Output the (X, Y) coordinate of the center of the cell containing the given text.  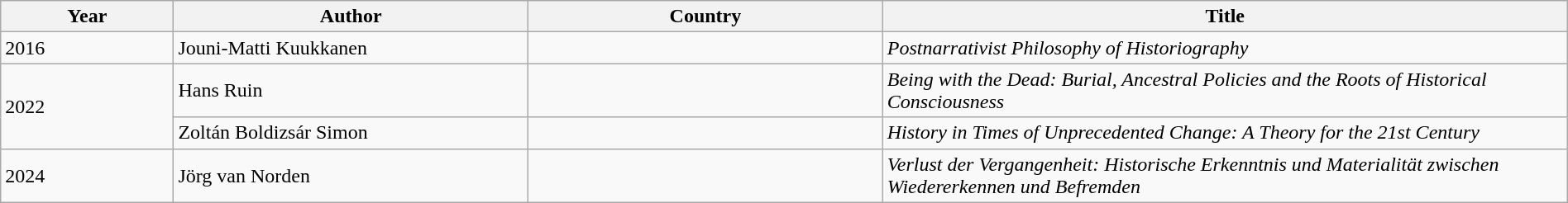
2024 (88, 175)
Postnarrativist Philosophy of Historiography (1225, 48)
Title (1225, 17)
Being with the Dead: Burial, Ancestral Policies and the Roots of Historical Consciousness (1225, 91)
Author (351, 17)
Country (706, 17)
History in Times of Unprecedented Change: A Theory for the 21st Century (1225, 133)
Zoltán Boldizsár Simon (351, 133)
Jouni-Matti Kuukkanen (351, 48)
2016 (88, 48)
Verlust der Vergangenheit: Historische Erkenntnis und Materialität zwischen Wiedererkennen und Befremden (1225, 175)
Year (88, 17)
Jörg van Norden (351, 175)
2022 (88, 106)
Hans Ruin (351, 91)
